Capture the cell that displays the provided text and extract its (X, Y) central coordinate. 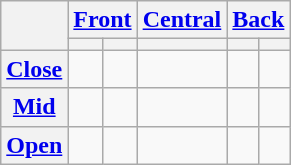
Open (34, 145)
Mid (34, 107)
Front (102, 20)
Back (258, 20)
Close (34, 69)
Central (182, 20)
